From the cell containing the given text, extract its center point as [X, Y] coordinate. 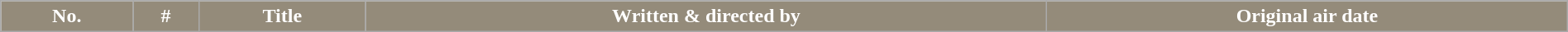
No. [67, 16]
Written & directed by [706, 16]
Title [282, 16]
Original air date [1307, 16]
# [166, 16]
